For the text-containing cell, return its midpoint in (x, y) coordinate format. 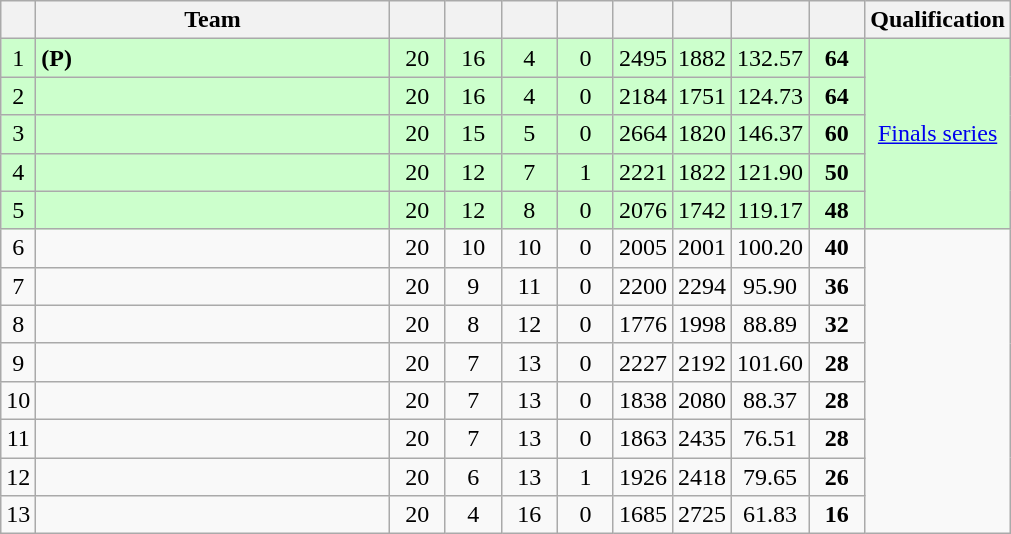
2005 (642, 248)
2080 (702, 400)
15 (473, 134)
61.83 (770, 515)
1685 (642, 515)
(P) (212, 58)
2221 (642, 172)
1838 (642, 400)
2227 (642, 362)
88.37 (770, 400)
100.20 (770, 248)
1882 (702, 58)
2001 (702, 248)
1863 (642, 438)
1742 (702, 210)
Team (212, 20)
146.37 (770, 134)
48 (837, 210)
1776 (642, 324)
Qualification (938, 20)
1822 (702, 172)
Finals series (938, 134)
2294 (702, 286)
50 (837, 172)
32 (837, 324)
2 (18, 96)
76.51 (770, 438)
60 (837, 134)
26 (837, 477)
1820 (702, 134)
2192 (702, 362)
2184 (642, 96)
121.90 (770, 172)
95.90 (770, 286)
2418 (702, 477)
119.17 (770, 210)
40 (837, 248)
132.57 (770, 58)
79.65 (770, 477)
2664 (642, 134)
2725 (702, 515)
1998 (702, 324)
1751 (702, 96)
101.60 (770, 362)
2200 (642, 286)
2495 (642, 58)
88.89 (770, 324)
2435 (702, 438)
2076 (642, 210)
36 (837, 286)
1926 (642, 477)
3 (18, 134)
124.73 (770, 96)
